From the cell containing the given text, extract its center point as (X, Y) coordinate. 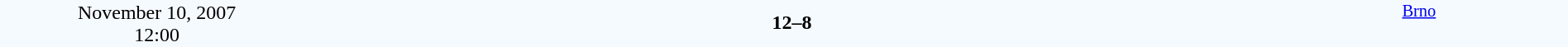
Brno (1419, 23)
12–8 (791, 22)
November 10, 200712:00 (157, 23)
